From the cell containing the given text, extract its center point as (x, y) coordinate. 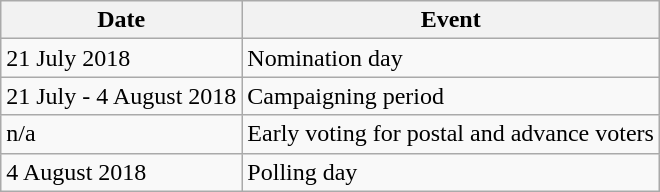
Event (451, 20)
21 July 2018 (122, 58)
n/a (122, 134)
Nomination day (451, 58)
Date (122, 20)
Campaigning period (451, 96)
Polling day (451, 172)
21 July - 4 August 2018 (122, 96)
Early voting for postal and advance voters (451, 134)
4 August 2018 (122, 172)
